Return the [X, Y] coordinate for the center point of the cell that contains the specified text.  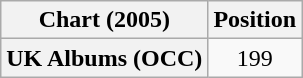
Position [255, 20]
Chart (2005) [104, 20]
UK Albums (OCC) [104, 58]
199 [255, 58]
